Identify which cell holds the provided text, then report its (x, y) central coordinate. 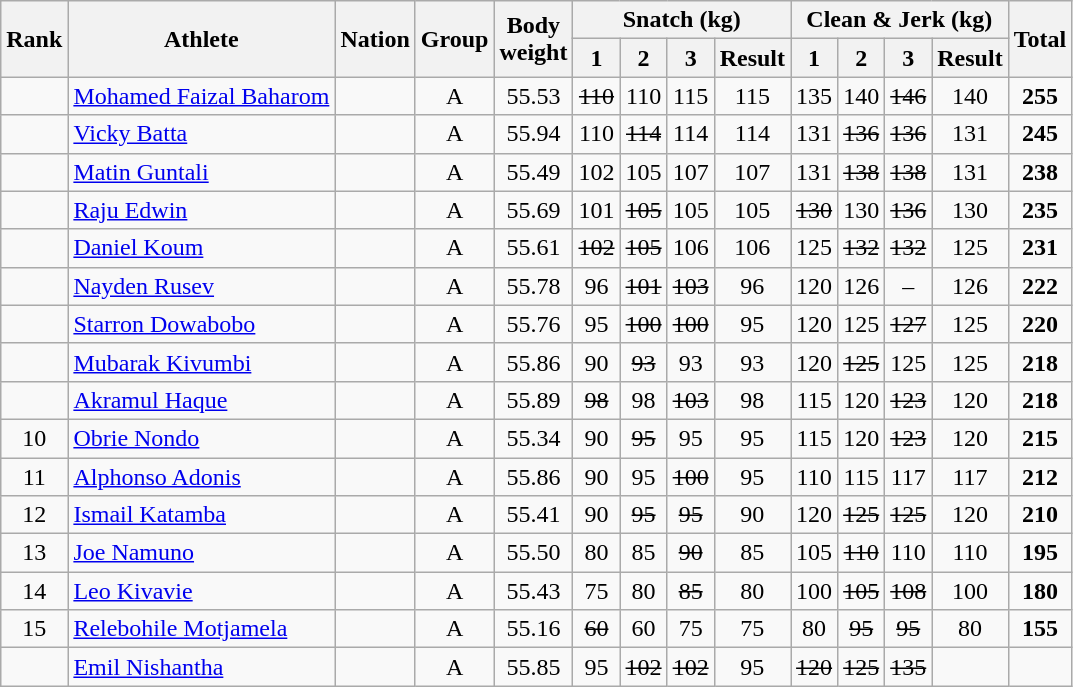
55.85 (534, 667)
Leo Kivavie (202, 591)
Snatch (kg) (682, 20)
Alphonso Adonis (202, 477)
215 (1040, 438)
55.94 (534, 134)
Group (454, 39)
231 (1040, 248)
14 (34, 591)
Mubarak Kivumbi (202, 362)
55.61 (534, 248)
Relebohile Motjamela (202, 629)
255 (1040, 96)
Nayden Rusev (202, 286)
55.89 (534, 400)
55.34 (534, 438)
55.69 (534, 210)
Total (1040, 39)
Bodyweight (534, 39)
55.16 (534, 629)
Obrie Nondo (202, 438)
55.49 (534, 172)
245 (1040, 134)
55.76 (534, 324)
155 (1040, 629)
238 (1040, 172)
220 (1040, 324)
Emil Nishantha (202, 667)
55.50 (534, 553)
212 (1040, 477)
127 (908, 324)
235 (1040, 210)
15 (34, 629)
55.41 (534, 515)
Vicky Batta (202, 134)
10 (34, 438)
Matin Guntali (202, 172)
146 (908, 96)
13 (34, 553)
Rank (34, 39)
Daniel Koum (202, 248)
55.53 (534, 96)
210 (1040, 515)
55.43 (534, 591)
195 (1040, 553)
11 (34, 477)
108 (908, 591)
55.78 (534, 286)
Athlete (202, 39)
Raju Edwin (202, 210)
Starron Dowabobo (202, 324)
12 (34, 515)
Clean & Jerk (kg) (900, 20)
Mohamed Faizal Baharom (202, 96)
Ismail Katamba (202, 515)
222 (1040, 286)
– (908, 286)
Nation (375, 39)
Joe Namuno (202, 553)
Akramul Haque (202, 400)
180 (1040, 591)
